Determine the (X, Y) coordinate at the center of the cell enclosing the given text.  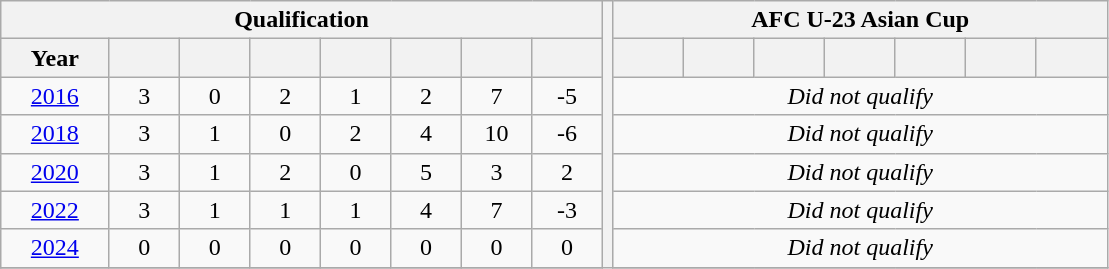
2016 (55, 96)
2022 (55, 210)
-5 (567, 96)
Year (55, 58)
-3 (567, 210)
2018 (55, 134)
Qualification (302, 20)
AFC U-23 Asian Cup (860, 20)
-6 (567, 134)
2020 (55, 172)
5 (426, 172)
2024 (55, 248)
10 (496, 134)
